From the cell containing the given text, extract its center point as (X, Y) coordinate. 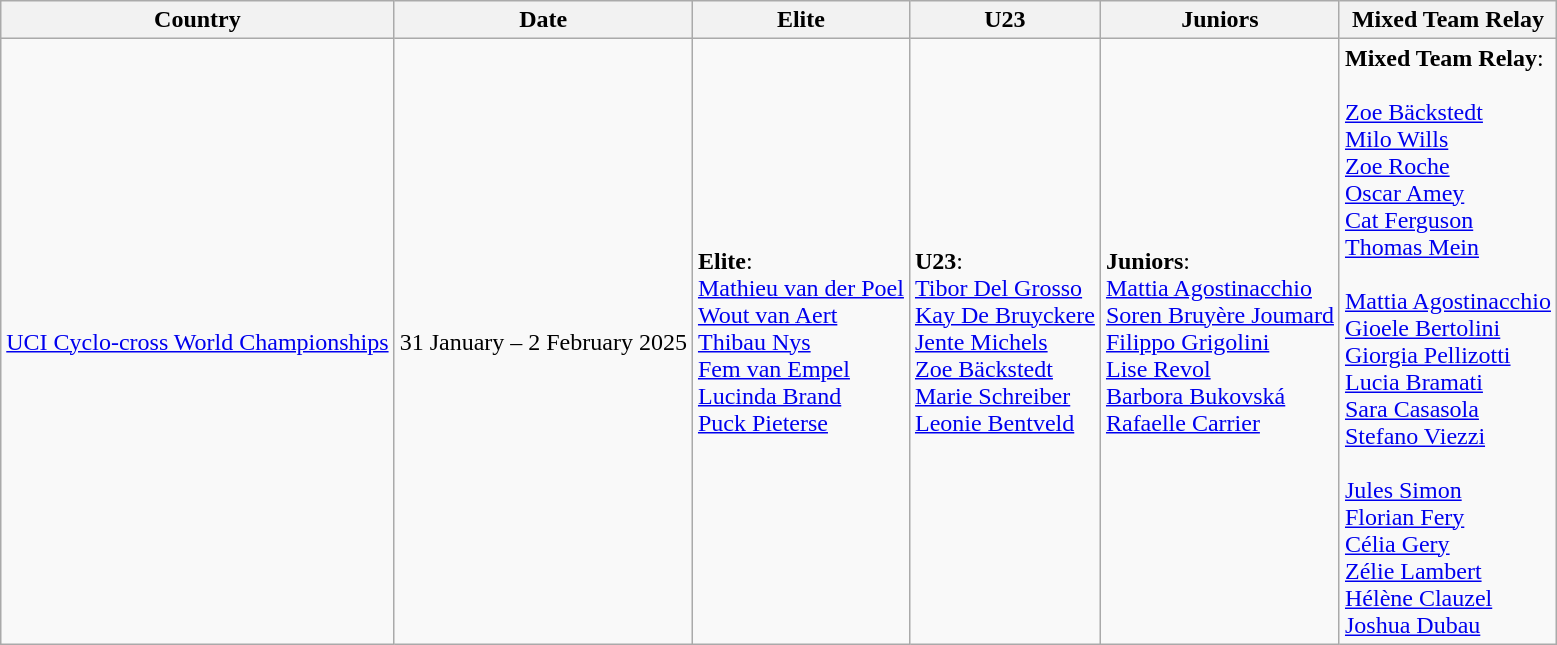
31 January – 2 February 2025 (543, 342)
UCI Cyclo-cross World Championships (198, 342)
Mixed Team Relay (1448, 20)
Elite (800, 20)
Country (198, 20)
U23: Tibor Del Grosso Kay De Bruyckere Jente Michels Zoe Bäckstedt Marie Schreiber Leonie Bentveld (1004, 342)
Juniors: Mattia Agostinacchio Soren Bruyère Joumard Filippo Grigolini Lise Revol Barbora Bukovská Rafaelle Carrier (1220, 342)
Date (543, 20)
Elite: Mathieu van der Poel Wout van Aert Thibau Nys Fem van Empel Lucinda Brand Puck Pieterse (800, 342)
Juniors (1220, 20)
U23 (1004, 20)
